Output the [X, Y] coordinate of the center of the cell containing the given text.  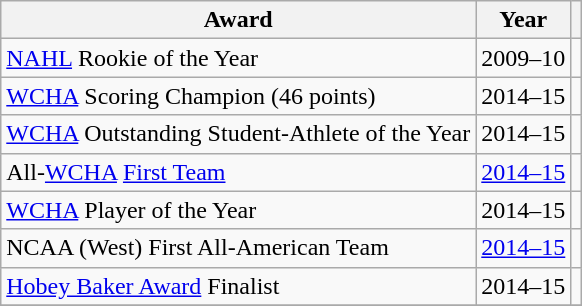
NCAA (West) First All-American Team [238, 248]
WCHA Player of the Year [238, 210]
Award [238, 20]
Year [524, 20]
WCHA Outstanding Student-Athlete of the Year [238, 134]
2009–10 [524, 58]
Hobey Baker Award Finalist [238, 286]
All-WCHA First Team [238, 172]
WCHA Scoring Champion (46 points) [238, 96]
NAHL Rookie of the Year [238, 58]
